Locate the cell with the specified text and output its (X, Y) center coordinate. 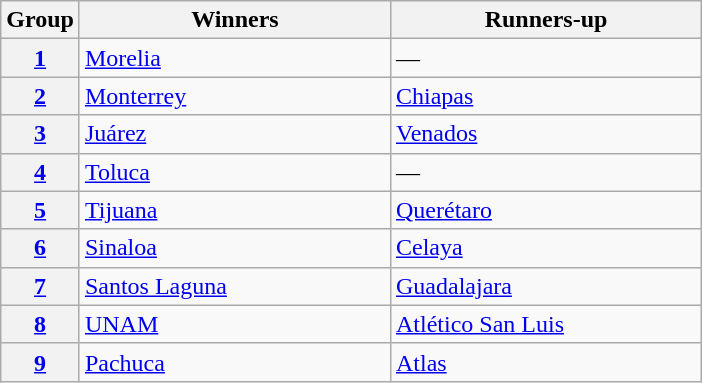
Group (40, 20)
Juárez (234, 134)
Toluca (234, 172)
Morelia (234, 58)
7 (40, 286)
Chiapas (546, 96)
Santos Laguna (234, 286)
Winners (234, 20)
8 (40, 324)
Runners-up (546, 20)
9 (40, 362)
Venados (546, 134)
1 (40, 58)
2 (40, 96)
4 (40, 172)
6 (40, 248)
UNAM (234, 324)
Tijuana (234, 210)
Atlético San Luis (546, 324)
Sinaloa (234, 248)
Atlas (546, 362)
Monterrey (234, 96)
5 (40, 210)
3 (40, 134)
Pachuca (234, 362)
Querétaro (546, 210)
Celaya (546, 248)
Guadalajara (546, 286)
